Output the (X, Y) coordinate of the center of the cell containing the given text.  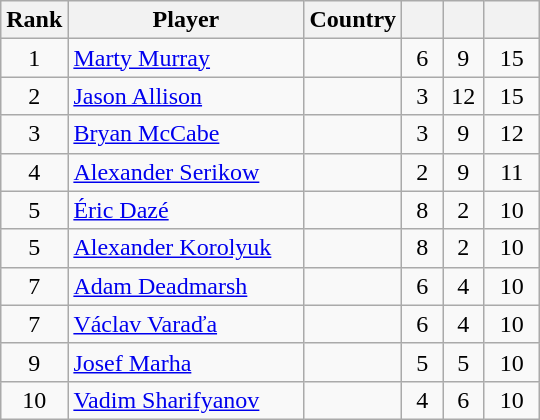
Vadim Sharifyanov (186, 400)
1 (34, 58)
Player (186, 20)
Alexander Korolyuk (186, 248)
Country (353, 20)
Rank (34, 20)
Josef Marha (186, 362)
Éric Dazé (186, 210)
Jason Allison (186, 96)
Bryan McCabe (186, 134)
Alexander Serikow (186, 172)
Marty Murray (186, 58)
Adam Deadmarsh (186, 286)
Václav Varaďa (186, 324)
11 (512, 172)
